For the text-containing cell, return its midpoint in [x, y] coordinate format. 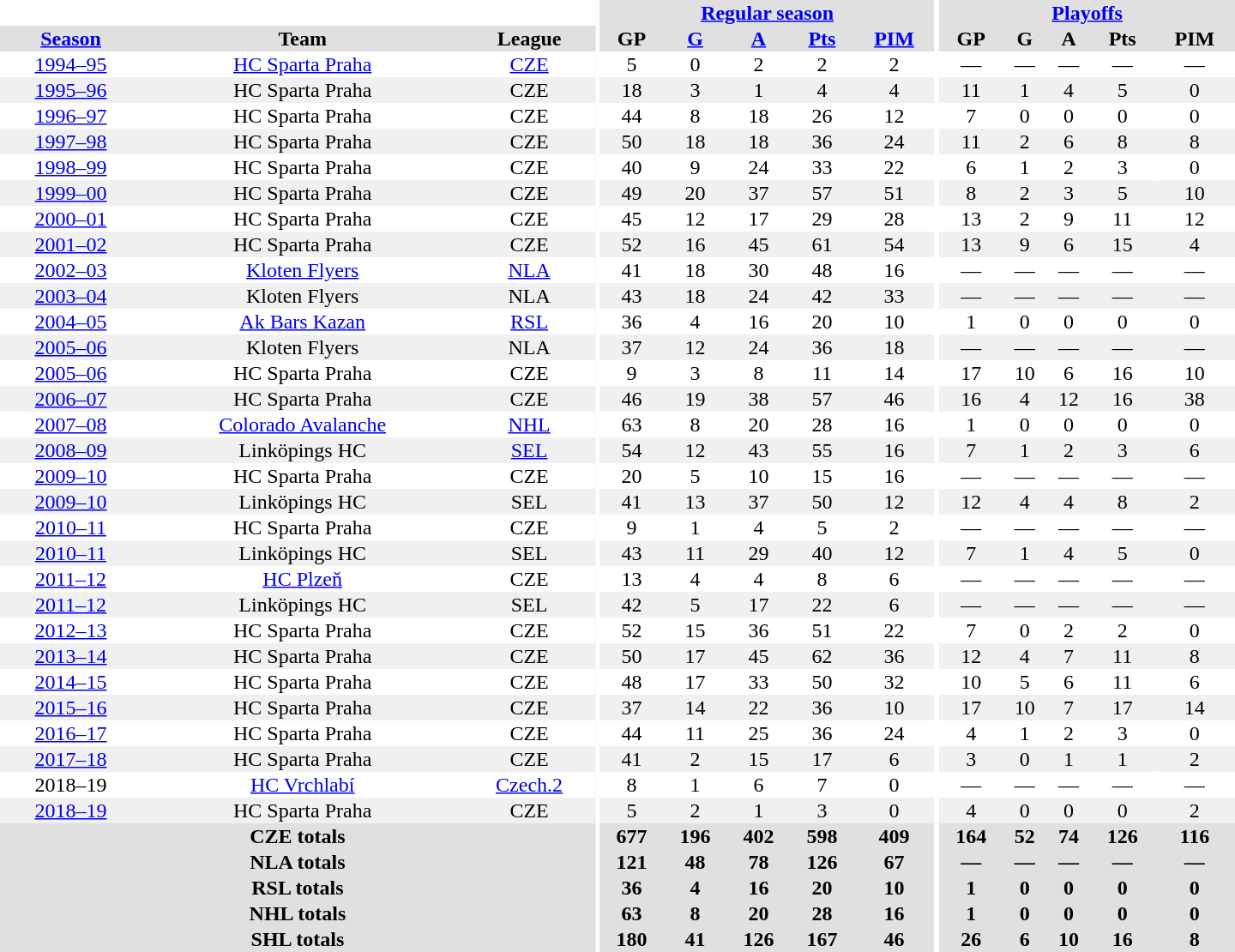
1994–95 [70, 64]
409 [894, 836]
78 [758, 862]
1997–98 [70, 142]
Czech.2 [529, 785]
NHL totals [298, 913]
Season [70, 39]
RSL totals [298, 888]
67 [894, 862]
2015–16 [70, 708]
167 [822, 939]
League [529, 39]
598 [822, 836]
121 [632, 862]
61 [822, 244]
62 [822, 656]
1998–99 [70, 167]
RSL [529, 322]
Ak Bars Kazan [302, 322]
HC Vrchlabí [302, 785]
2007–08 [70, 425]
Regular season [768, 13]
1995–96 [70, 90]
Playoffs [1087, 13]
HC Plzeň [302, 579]
55 [822, 450]
30 [758, 270]
2004–05 [70, 322]
CZE totals [298, 836]
NLA totals [298, 862]
2014–15 [70, 682]
402 [758, 836]
Colorado Avalanche [302, 425]
164 [971, 836]
2006–07 [70, 399]
2013–14 [70, 656]
2003–04 [70, 296]
NHL [529, 425]
49 [632, 193]
32 [894, 682]
180 [632, 939]
2001–02 [70, 244]
74 [1069, 836]
196 [696, 836]
2008–09 [70, 450]
SHL totals [298, 939]
2016–17 [70, 733]
19 [696, 399]
2017–18 [70, 759]
116 [1195, 836]
2002–03 [70, 270]
2012–13 [70, 630]
1996–97 [70, 116]
25 [758, 733]
2000–01 [70, 219]
677 [632, 836]
1999–00 [70, 193]
Team [302, 39]
